Search for the cell housing the specified text and yield its [X, Y] center coordinate. 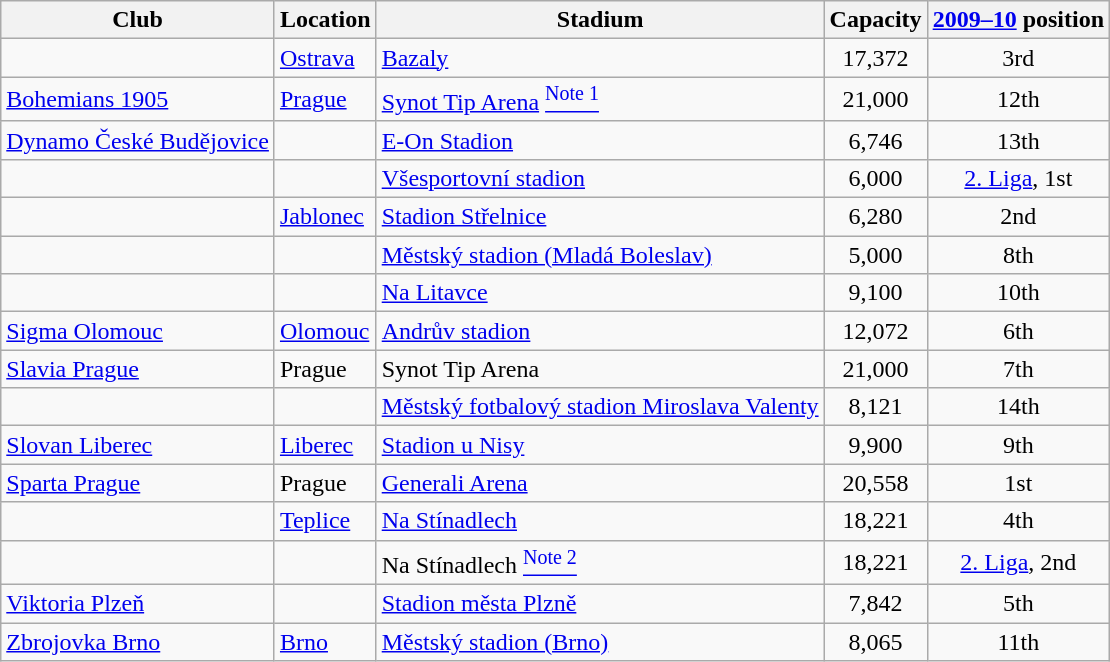
Na Stínadlech Note 2 [600, 562]
Slovan Liberec [138, 445]
10th [1018, 293]
Stadion Střelnice [600, 217]
Sparta Prague [138, 483]
Bazaly [600, 58]
5th [1018, 604]
Andrův stadion [600, 331]
2009–10 position [1018, 20]
Na Stínadlech [600, 521]
Brno [325, 642]
2. Liga, 2nd [1018, 562]
7th [1018, 369]
Bohemians 1905 [138, 100]
Synot Tip Arena Note 1 [600, 100]
13th [1018, 140]
14th [1018, 407]
9th [1018, 445]
6,000 [876, 178]
1st [1018, 483]
6,280 [876, 217]
Liberec [325, 445]
6,746 [876, 140]
5,000 [876, 255]
Generali Arena [600, 483]
Městský stadion (Mladá Boleslav) [600, 255]
3rd [1018, 58]
20,558 [876, 483]
12,072 [876, 331]
Teplice [325, 521]
Stadium [600, 20]
Viktoria Plzeň [138, 604]
7,842 [876, 604]
9,900 [876, 445]
Všesportovní stadion [600, 178]
Městský fotbalový stadion Miroslava Valenty [600, 407]
9,100 [876, 293]
Olomouc [325, 331]
Zbrojovka Brno [138, 642]
E-On Stadion [600, 140]
4th [1018, 521]
6th [1018, 331]
Capacity [876, 20]
2nd [1018, 217]
Synot Tip Arena [600, 369]
Stadion města Plzně [600, 604]
Stadion u Nisy [600, 445]
8th [1018, 255]
Ostrava [325, 58]
Na Litavce [600, 293]
17,372 [876, 58]
Slavia Prague [138, 369]
Městský stadion (Brno) [600, 642]
Sigma Olomouc [138, 331]
2. Liga, 1st [1018, 178]
Club [138, 20]
8,065 [876, 642]
Jablonec [325, 217]
11th [1018, 642]
8,121 [876, 407]
Dynamo České Budějovice [138, 140]
Location [325, 20]
12th [1018, 100]
